Return the [X, Y] coordinate for the center point of the cell that contains the specified text.  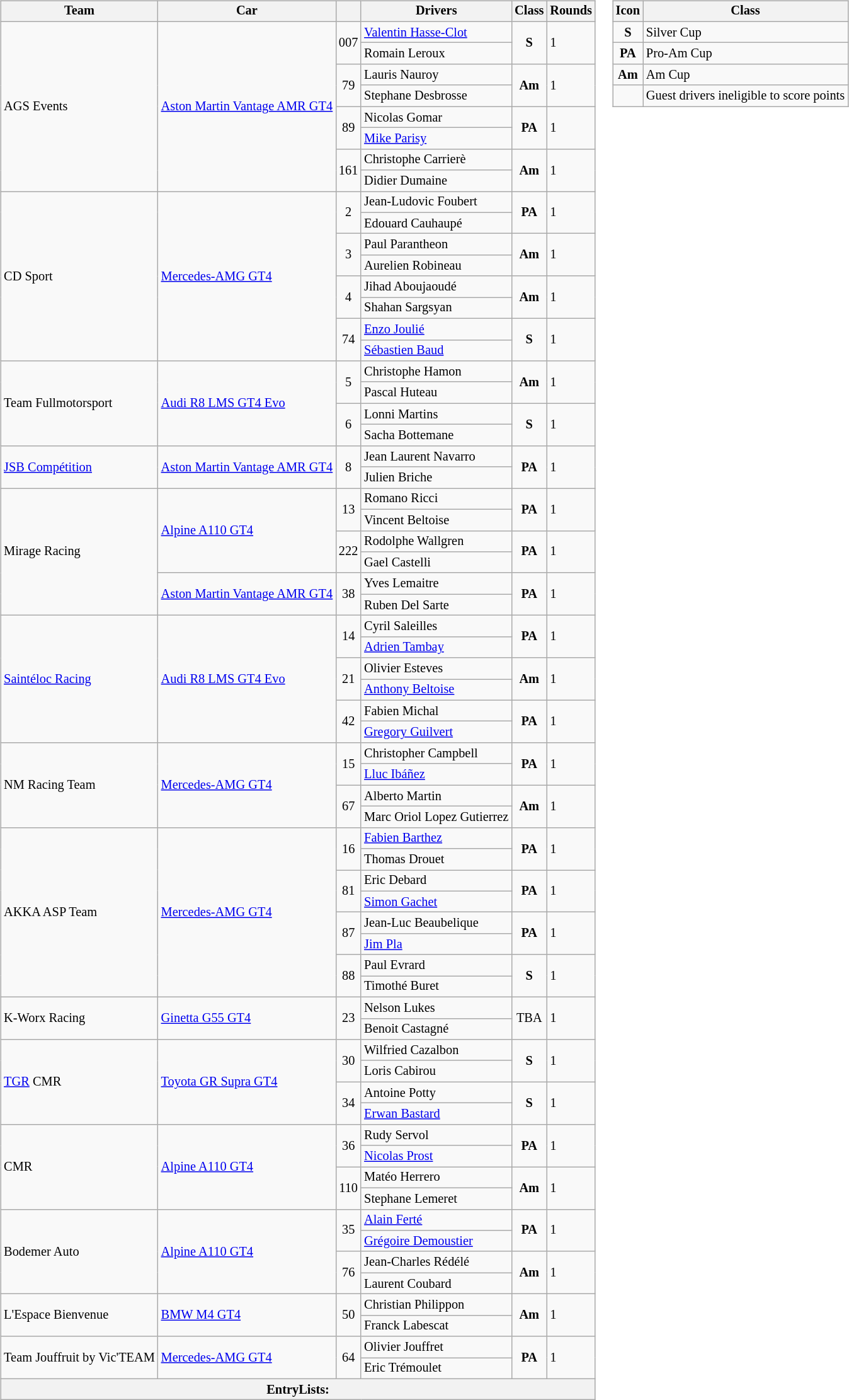
Stephane Desbrosse [436, 96]
Cyril Saleilles [436, 626]
Saintéloc Racing [79, 679]
Anthony Beltoise [436, 690]
13 [348, 509]
Fabien Michal [436, 711]
88 [348, 975]
67 [348, 806]
Franck Labescat [436, 1326]
Christopher Campbell [436, 754]
Rounds [571, 11]
Car [247, 11]
AKKA ASP Team [79, 912]
76 [348, 1273]
Nicolas Gomar [436, 117]
JSB Compétition [79, 466]
36 [348, 1145]
Yves Lemaitre [436, 583]
Bodemer Auto [79, 1251]
Lonni Martins [436, 414]
16 [348, 848]
Jihad Aboujaoudé [436, 287]
Christian Philippon [436, 1305]
34 [348, 1103]
Pro-Am Cup [746, 54]
Am Cup [746, 75]
5 [348, 382]
Paul Evrard [436, 965]
L'Espace Bienvenue [79, 1316]
23 [348, 1018]
K-Worx Racing [79, 1018]
TBA [529, 1018]
Jean Laurent Navarro [436, 456]
Erwan Bastard [436, 1114]
Julien Briche [436, 478]
Eric Debard [436, 881]
3 [348, 255]
Sacha Bottemane [436, 435]
007 [348, 43]
Benoit Castagné [436, 1029]
30 [348, 1061]
89 [348, 127]
Nelson Lukes [436, 1007]
Alain Ferté [436, 1220]
Romano Ricci [436, 499]
Grégoire Demoustier [436, 1241]
Shahan Sargsyan [436, 308]
161 [348, 170]
Laurent Coubard [436, 1283]
Pascal Huteau [436, 393]
Romain Leroux [436, 54]
21 [348, 679]
Mirage Racing [79, 552]
Lauris Nauroy [436, 75]
Ginetta G55 GT4 [247, 1018]
Thomas Drouet [436, 859]
Sébastien Baud [436, 350]
CD Sport [79, 276]
79 [348, 86]
Lluc Ibáñez [436, 774]
14 [348, 636]
TGR CMR [79, 1082]
Timothé Buret [436, 987]
4 [348, 297]
Enzo Joulié [436, 329]
Jim Pla [436, 944]
Eric Trémoulet [436, 1368]
42 [348, 721]
Loris Cabirou [436, 1071]
Vincent Beltoise [436, 520]
Alberto Martin [436, 796]
Team [79, 11]
Drivers [436, 11]
Jean-Luc Beaubelique [436, 923]
Toyota GR Supra GT4 [247, 1082]
BMW M4 GT4 [247, 1316]
2 [348, 213]
Gael Castelli [436, 563]
Nicolas Prost [436, 1156]
AGS Events [79, 106]
CMR [79, 1167]
Matéo Herrero [436, 1178]
81 [348, 891]
Christophe Hamon [436, 372]
Stephane Lemeret [436, 1198]
Olivier Jouffret [436, 1347]
8 [348, 466]
Mike Parisy [436, 139]
Rudy Servol [436, 1135]
87 [348, 934]
38 [348, 594]
EntryLists: [298, 1389]
Simon Gachet [436, 902]
Antoine Potty [436, 1093]
222 [348, 552]
Olivier Esteves [436, 668]
110 [348, 1188]
Didier Dumaine [436, 181]
Ruben Del Sarte [436, 605]
Christophe Carrierè [436, 159]
64 [348, 1357]
Aurelien Robineau [436, 266]
Marc Oriol Lopez Gutierrez [436, 817]
Icon [628, 11]
Jean-Ludovic Foubert [436, 202]
Wilfried Cazalbon [436, 1050]
Team Jouffruit by Vic'TEAM [79, 1357]
Jean-Charles Rédélé [436, 1262]
Paul Parantheon [436, 244]
Rodolphe Wallgren [436, 541]
35 [348, 1230]
Fabien Barthez [436, 838]
Edouard Cauhaupé [436, 223]
15 [348, 764]
6 [348, 425]
Silver Cup [746, 32]
74 [348, 339]
50 [348, 1316]
Adrien Tambay [436, 647]
Gregory Guilvert [436, 732]
Team Fullmotorsport [79, 403]
Valentin Hasse-Clot [436, 32]
NM Racing Team [79, 785]
Guest drivers ineligible to score points [746, 96]
